Return the [x, y] coordinate for the center point of the cell that contains the specified text.  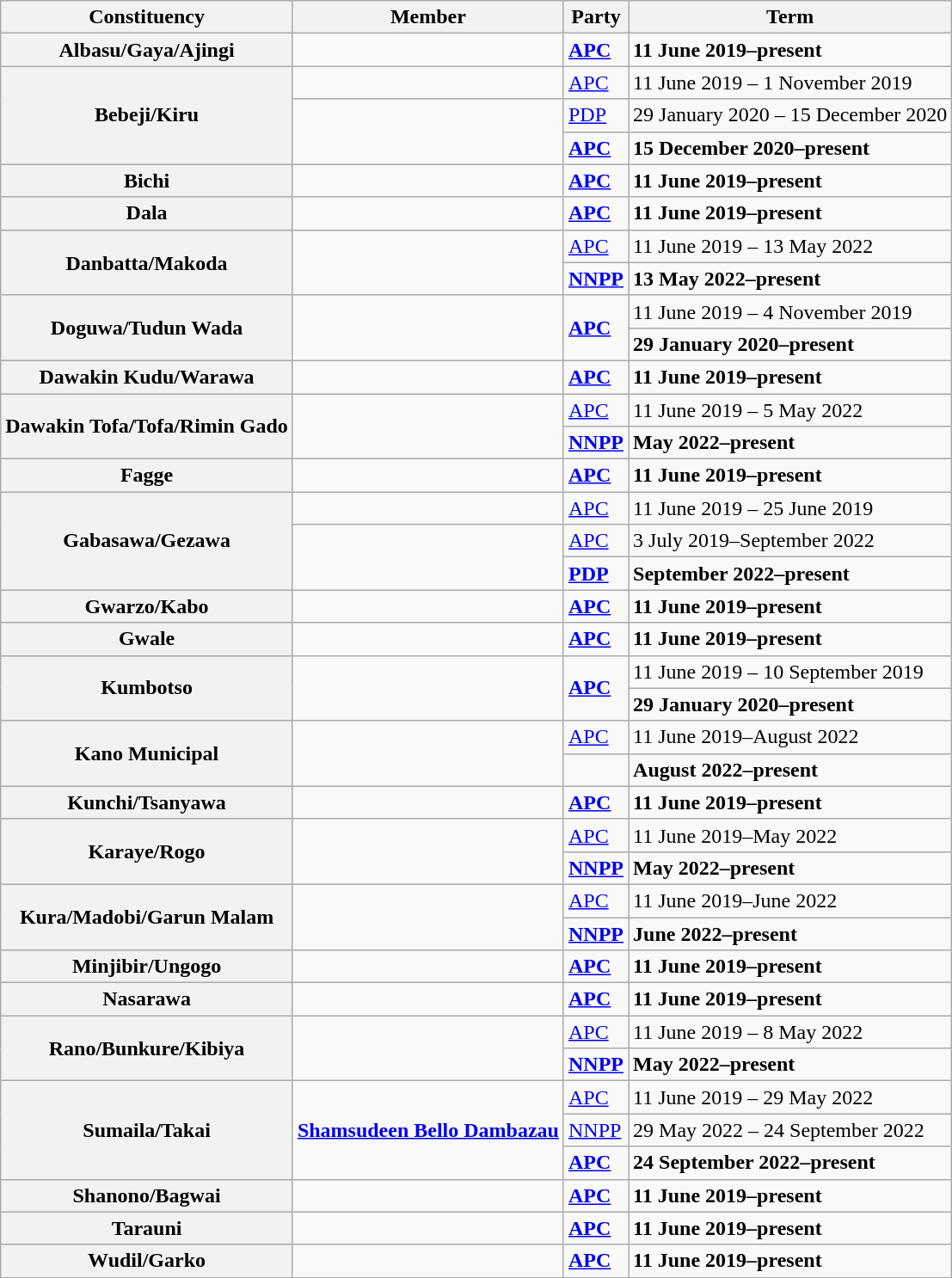
11 June 2019 – 13 May 2022 [790, 246]
11 June 2019–August 2022 [790, 737]
Minjibir/Ungogo [147, 967]
15 December 2020–present [790, 148]
11 June 2019 – 4 November 2019 [790, 311]
Member [428, 17]
Kumbotso [147, 688]
Doguwa/Tudun Wada [147, 328]
Karaye/Rogo [147, 851]
11 June 2019–June 2022 [790, 900]
Dala [147, 213]
Term [790, 17]
Danbatta/Makoda [147, 262]
29 May 2022 – 24 September 2022 [790, 1130]
13 May 2022–present [790, 279]
3 July 2019–September 2022 [790, 541]
11 June 2019–May 2022 [790, 835]
29 January 2020 – 15 December 2020 [790, 115]
Bebeji/Kiru [147, 115]
Nasarawa [147, 999]
Kano Municipal [147, 753]
August 2022–present [790, 770]
Albasu/Gaya/Ajingi [147, 50]
Tarauni [147, 1228]
Rano/Bunkure/Kibiya [147, 1048]
Sumaila/Takai [147, 1130]
Gwale [147, 639]
11 June 2019 – 10 September 2019 [790, 672]
Party [595, 17]
Dawakin Tofa/Tofa/Rimin Gado [147, 427]
Shamsudeen Bello Dambazau [428, 1130]
11 June 2019 – 29 May 2022 [790, 1097]
11 June 2019 – 5 May 2022 [790, 410]
Dawakin Kudu/Warawa [147, 377]
11 June 2019 – 25 June 2019 [790, 508]
Shanono/Bagwai [147, 1195]
Kura/Madobi/Garun Malam [147, 917]
Gwarzo/Kabo [147, 606]
24 September 2022–present [790, 1163]
Bichi [147, 181]
11 June 2019 – 1 November 2019 [790, 83]
Gabasawa/Gezawa [147, 541]
September 2022–present [790, 574]
Wudil/Garko [147, 1261]
Kunchi/Tsanyawa [147, 802]
Fagge [147, 476]
Constituency [147, 17]
11 June 2019 – 8 May 2022 [790, 1032]
June 2022–present [790, 933]
